Output the (X, Y) coordinate of the center of the cell containing the given text.  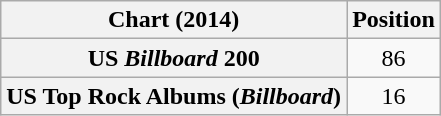
Chart (2014) (174, 20)
US Billboard 200 (174, 58)
Position (394, 20)
16 (394, 96)
86 (394, 58)
US Top Rock Albums (Billboard) (174, 96)
